Locate the cell with the specified text and output its [x, y] center coordinate. 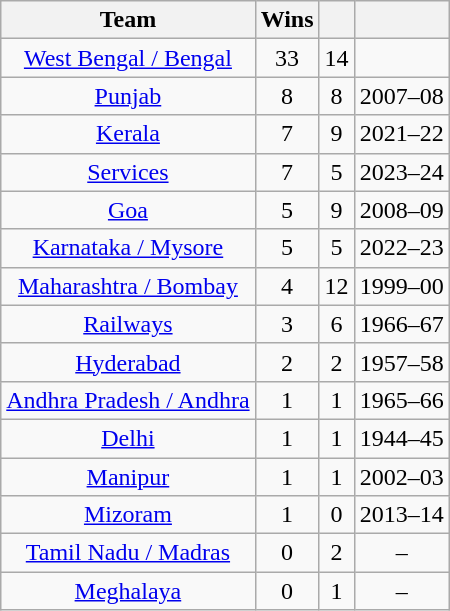
Services [128, 172]
2013–14 [402, 515]
Wins [287, 20]
2008–09 [402, 210]
12 [336, 286]
2007–08 [402, 96]
Hyderabad [128, 362]
3 [287, 324]
Goa [128, 210]
Andhra Pradesh / Andhra [128, 400]
6 [336, 324]
1944–45 [402, 438]
Delhi [128, 438]
Tamil Nadu / Madras [128, 553]
Team [128, 20]
2023–24 [402, 172]
1965–66 [402, 400]
Karnataka / Mysore [128, 248]
Maharashtra / Bombay [128, 286]
Mizoram [128, 515]
Punjab [128, 96]
Railways [128, 324]
4 [287, 286]
1966–67 [402, 324]
14 [336, 58]
Manipur [128, 477]
2021–22 [402, 134]
West Bengal / Bengal [128, 58]
2022–23 [402, 248]
1999–00 [402, 286]
33 [287, 58]
Kerala [128, 134]
2002–03 [402, 477]
1957–58 [402, 362]
Meghalaya [128, 591]
